Determine the [x, y] coordinate at the center of the cell enclosing the given text.  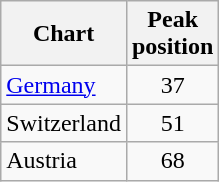
Germany [64, 85]
37 [172, 85]
51 [172, 123]
Austria [64, 161]
Switzerland [64, 123]
Peakposition [172, 34]
68 [172, 161]
Chart [64, 34]
